From the cell containing the given text, extract its center point as [X, Y] coordinate. 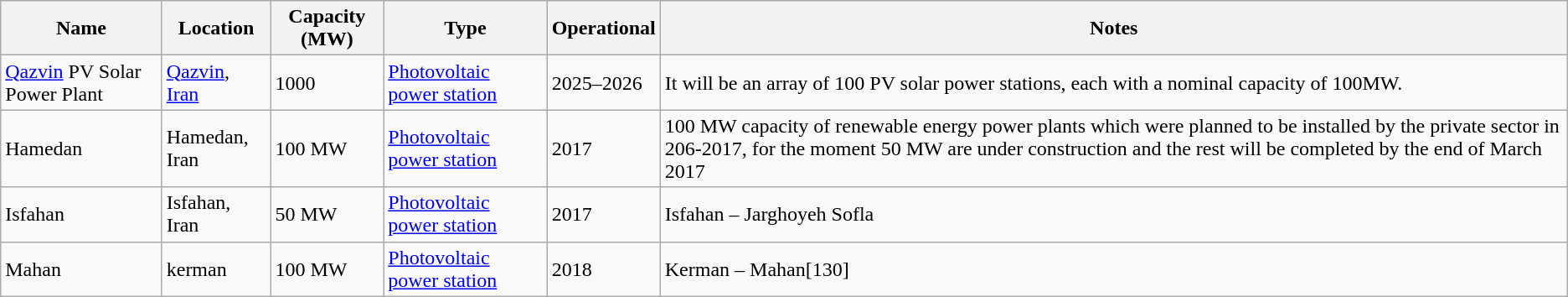
2025–2026 [603, 82]
kerman [216, 268]
50 MW [327, 215]
Qazvin PV Solar Power Plant [81, 82]
Location [216, 29]
Name [81, 29]
Notes [1114, 29]
Hamedan, Iran [216, 148]
Hamedan [81, 148]
2018 [603, 268]
Mahan [81, 268]
1000 [327, 82]
Qazvin, Iran [216, 82]
Type [466, 29]
Capacity (MW) [327, 29]
Isfahan [81, 215]
Isfahan, Iran [216, 215]
Isfahan – Jarghoyeh Sofla [1114, 215]
It will be an array of 100 PV solar power stations, each with a nominal capacity of 100MW. [1114, 82]
Kerman – Mahan[130] [1114, 268]
Operational [603, 29]
